Provide the [x, y] coordinate of the cell's center where the given text is located.  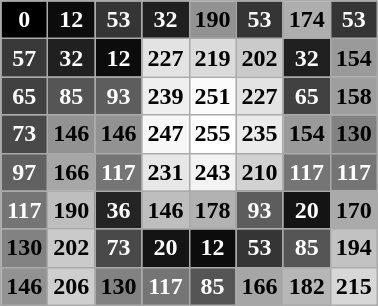
57 [24, 58]
235 [260, 134]
170 [354, 210]
182 [306, 286]
231 [166, 172]
243 [212, 172]
247 [166, 134]
219 [212, 58]
210 [260, 172]
97 [24, 172]
174 [306, 20]
215 [354, 286]
36 [118, 210]
255 [212, 134]
0 [24, 20]
251 [212, 96]
239 [166, 96]
206 [72, 286]
178 [212, 210]
194 [354, 248]
158 [354, 96]
